Extract the (x, y) coordinate from the center of the cell holding the provided text.  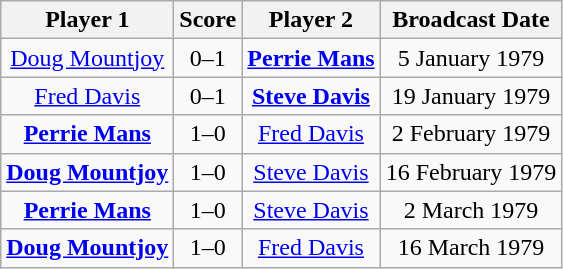
Broadcast Date (471, 20)
16 February 1979 (471, 172)
Score (208, 20)
2 February 1979 (471, 134)
2 March 1979 (471, 210)
19 January 1979 (471, 96)
16 March 1979 (471, 248)
Player 2 (311, 20)
5 January 1979 (471, 58)
Player 1 (88, 20)
